Determine the (X, Y) coordinate at the center of the cell enclosing the given text.  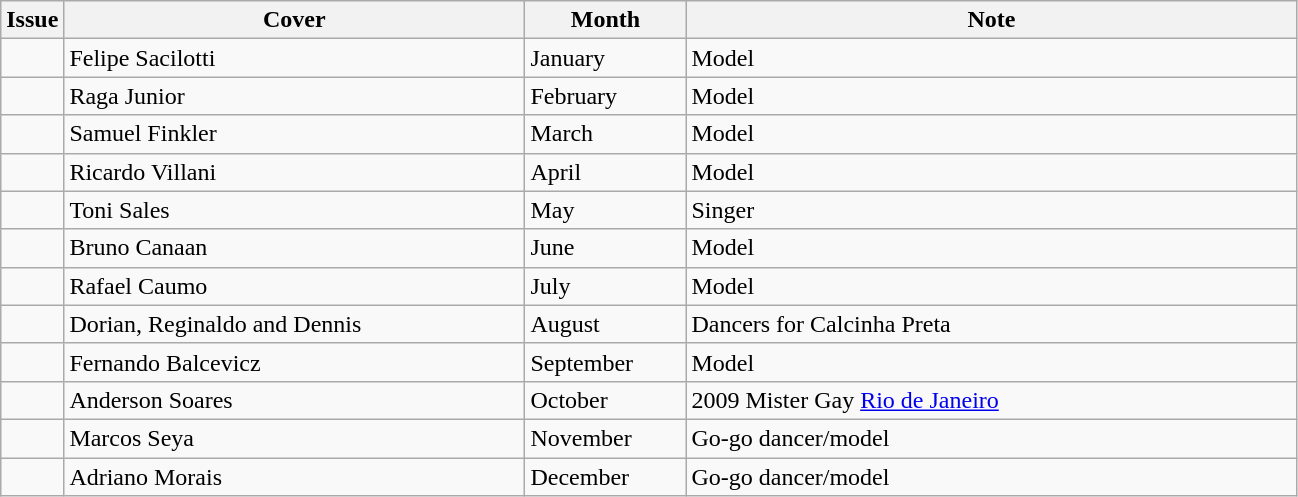
Raga Junior (294, 96)
February (606, 96)
2009 Mister Gay Rio de Janeiro (992, 400)
Ricardo Villani (294, 172)
June (606, 248)
Anderson Soares (294, 400)
Marcos Seya (294, 438)
Month (606, 20)
March (606, 134)
Samuel Finkler (294, 134)
September (606, 362)
Bruno Canaan (294, 248)
Note (992, 20)
August (606, 324)
Issue (32, 20)
December (606, 477)
Fernando Balcevicz (294, 362)
Adriano Morais (294, 477)
November (606, 438)
Rafael Caumo (294, 286)
Toni Sales (294, 210)
Singer (992, 210)
Dancers for Calcinha Preta (992, 324)
October (606, 400)
Felipe Sacilotti (294, 58)
July (606, 286)
January (606, 58)
April (606, 172)
May (606, 210)
Dorian, Reginaldo and Dennis (294, 324)
Cover (294, 20)
